Capture the cell that displays the provided text and extract its [x, y] central coordinate. 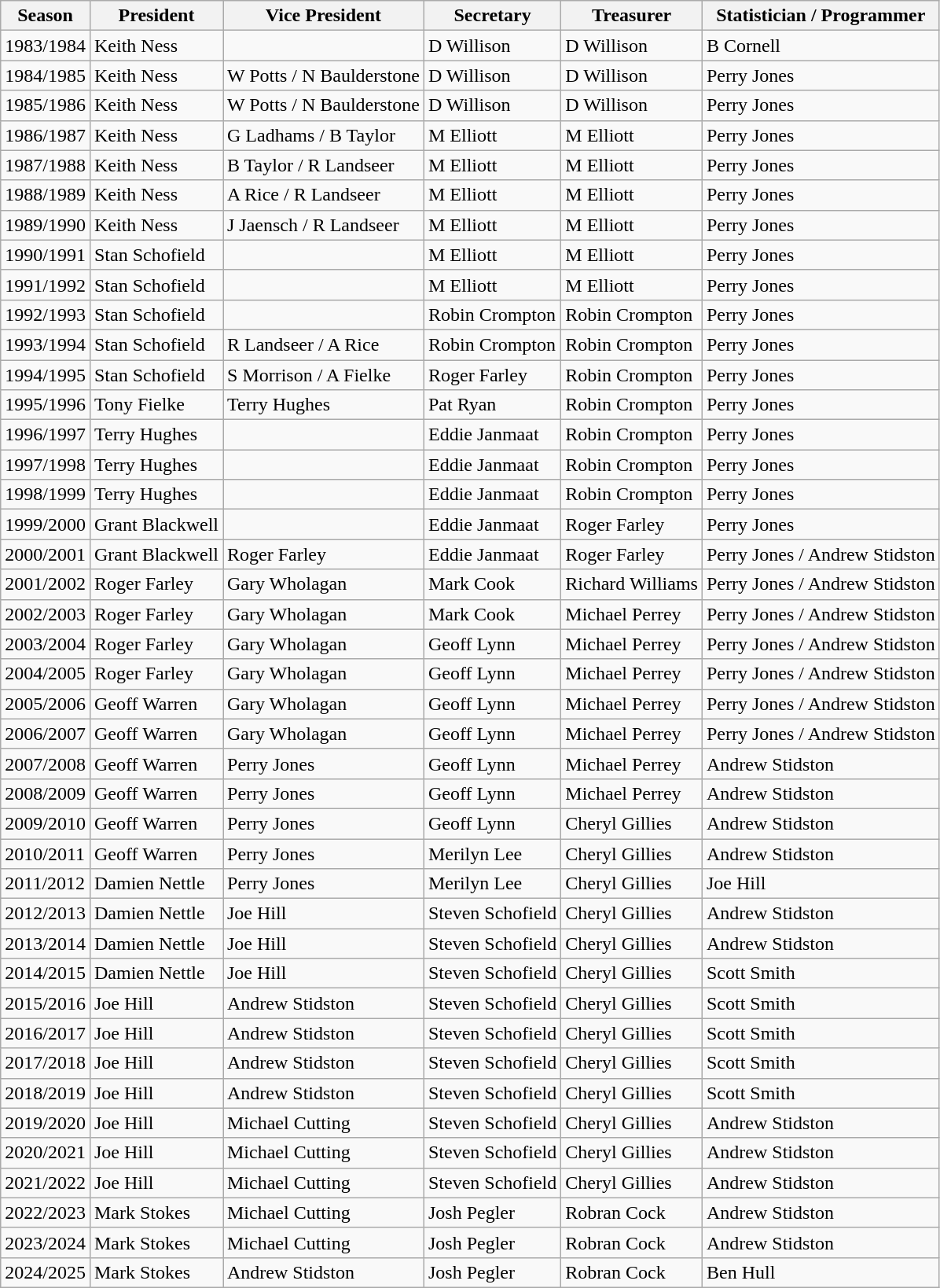
Pat Ryan [492, 405]
J Jaensch / R Landseer [324, 225]
Treasurer [632, 16]
B Taylor / R Landseer [324, 165]
President [156, 16]
2009/2010 [46, 823]
2014/2015 [46, 973]
1996/1997 [46, 435]
A Rice / R Landseer [324, 195]
2018/2019 [46, 1093]
2011/2012 [46, 884]
Statistician / Programmer [821, 16]
2003/2004 [46, 644]
2012/2013 [46, 914]
1993/1994 [46, 344]
2016/2017 [46, 1033]
2020/2021 [46, 1153]
2015/2016 [46, 1003]
R Landseer / A Rice [324, 344]
B Cornell [821, 46]
Season [46, 16]
Secretary [492, 16]
2019/2020 [46, 1123]
2021/2022 [46, 1183]
2013/2014 [46, 944]
2007/2008 [46, 764]
Tony Fielke [156, 405]
1999/2000 [46, 524]
1987/1988 [46, 165]
1991/1992 [46, 285]
2017/2018 [46, 1063]
2004/2005 [46, 674]
Vice President [324, 16]
1992/1993 [46, 315]
1983/1984 [46, 46]
G Ladhams / B Taylor [324, 135]
1990/1991 [46, 255]
2006/2007 [46, 734]
1997/1998 [46, 465]
2001/2002 [46, 584]
1998/1999 [46, 495]
1986/1987 [46, 135]
Richard Williams [632, 584]
2002/2003 [46, 614]
2010/2011 [46, 853]
S Morrison / A Fielke [324, 375]
Ben Hull [821, 1272]
2022/2023 [46, 1213]
2023/2024 [46, 1242]
1995/1996 [46, 405]
2024/2025 [46, 1272]
2000/2001 [46, 554]
1988/1989 [46, 195]
1994/1995 [46, 375]
1989/1990 [46, 225]
2008/2009 [46, 793]
1985/1986 [46, 105]
1984/1985 [46, 75]
2005/2006 [46, 704]
